Determine the (X, Y) coordinate at the center of the cell enclosing the given text.  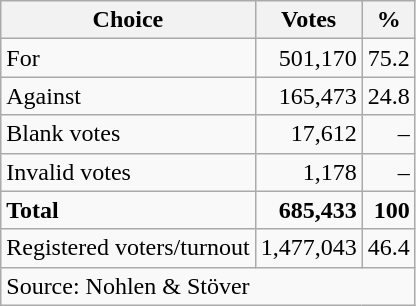
75.2 (388, 58)
1,178 (308, 172)
501,170 (308, 58)
Blank votes (128, 134)
46.4 (388, 248)
Choice (128, 20)
17,612 (308, 134)
100 (388, 210)
Registered voters/turnout (128, 248)
Votes (308, 20)
1,477,043 (308, 248)
165,473 (308, 96)
Source: Nohlen & Stöver (208, 286)
685,433 (308, 210)
Invalid votes (128, 172)
For (128, 58)
Total (128, 210)
24.8 (388, 96)
% (388, 20)
Against (128, 96)
